Find where the given text appears and provide that cell's center as (x, y) coordinate. 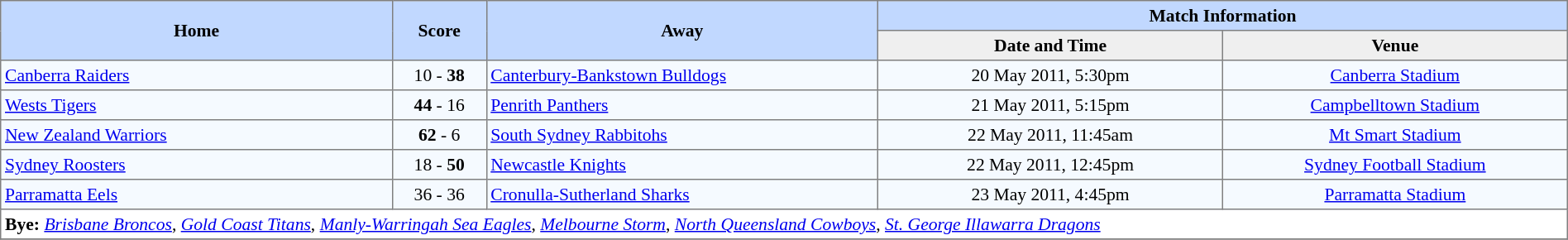
Bye: Brisbane Broncos, Gold Coast Titans, Manly-Warringah Sea Eagles, Melbourne Storm, North Queensland Cowboys, St. George Illawarra Dragons (784, 224)
21 May 2011, 5:15pm (1050, 105)
Canberra Stadium (1394, 75)
18 - 50 (439, 165)
Penrith Panthers (682, 105)
Away (682, 31)
Venue (1394, 46)
Cronulla-Sutherland Sharks (682, 194)
36 - 36 (439, 194)
22 May 2011, 12:45pm (1050, 165)
20 May 2011, 5:30pm (1050, 75)
62 - 6 (439, 135)
Parramatta Stadium (1394, 194)
Canterbury-Bankstown Bulldogs (682, 75)
23 May 2011, 4:45pm (1050, 194)
10 - 38 (439, 75)
Campbelltown Stadium (1394, 105)
Home (197, 31)
Mt Smart Stadium (1394, 135)
Match Information (1223, 16)
Wests Tigers (197, 105)
South Sydney Rabbitohs (682, 135)
44 - 16 (439, 105)
Sydney Football Stadium (1394, 165)
Parramatta Eels (197, 194)
New Zealand Warriors (197, 135)
Newcastle Knights (682, 165)
22 May 2011, 11:45am (1050, 135)
Date and Time (1050, 46)
Sydney Roosters (197, 165)
Canberra Raiders (197, 75)
Score (439, 31)
